Extract the [x, y] coordinate from the center of the cell holding the provided text.  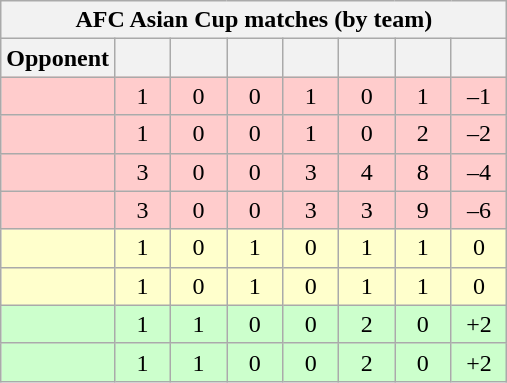
9 [423, 210]
–1 [479, 96]
Opponent [58, 58]
–6 [479, 210]
–4 [479, 172]
8 [423, 172]
4 [367, 172]
AFC Asian Cup matches (by team) [254, 20]
–2 [479, 134]
